Find where the given text appears and provide that cell's center as (X, Y) coordinate. 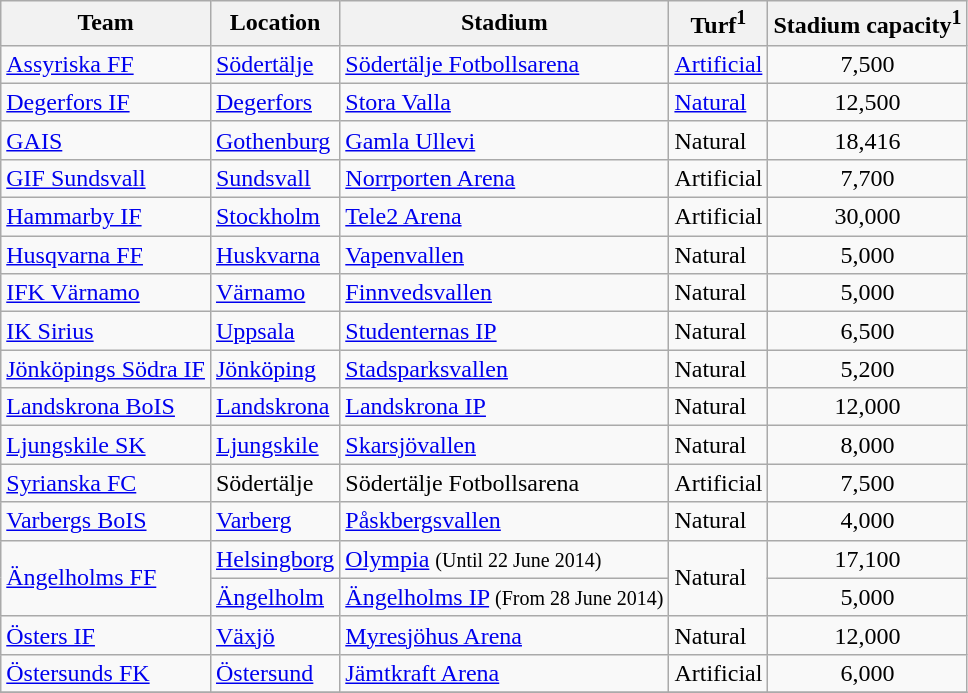
Jämtkraft Arena (504, 673)
Stadsparksvallen (504, 369)
Påskbergsvallen (504, 521)
Helsingborg (274, 559)
GAIS (106, 140)
Ljungskile SK (106, 445)
Husqvarna FF (106, 255)
Östersund (274, 673)
Värnamo (274, 293)
Team (106, 24)
Assyriska FF (106, 64)
Ängelholms FF (106, 578)
Stockholm (274, 217)
Myresjöhus Arena (504, 635)
Degerfors (274, 102)
Ljungskile (274, 445)
8,000 (868, 445)
7,700 (868, 178)
Skarsjövallen (504, 445)
Sundsvall (274, 178)
5,200 (868, 369)
Varberg (274, 521)
30,000 (868, 217)
Varbergs BoIS (106, 521)
Olympia (Until 22 June 2014) (504, 559)
Stadium capacity1 (868, 24)
Location (274, 24)
Gamla Ullevi (504, 140)
Östersunds FK (106, 673)
Degerfors IF (106, 102)
Turf1 (718, 24)
Stadium (504, 24)
6,000 (868, 673)
IK Sirius (106, 331)
12,500 (868, 102)
Landskrona IP (504, 407)
Landskrona BoIS (106, 407)
IFK Värnamo (106, 293)
Studenternas IP (504, 331)
Norrporten Arena (504, 178)
Syrianska FC (106, 483)
Ängelholms IP (From 28 June 2014) (504, 597)
6,500 (868, 331)
Gothenburg (274, 140)
Jönköpings Södra IF (106, 369)
Ängelholm (274, 597)
Tele2 Arena (504, 217)
Växjö (274, 635)
Stora Valla (504, 102)
Huskvarna (274, 255)
Jönköping (274, 369)
Uppsala (274, 331)
17,100 (868, 559)
Östers IF (106, 635)
Landskrona (274, 407)
18,416 (868, 140)
Hammarby IF (106, 217)
Vapenvallen (504, 255)
4,000 (868, 521)
Finnvedsvallen (504, 293)
GIF Sundsvall (106, 178)
